Scan for the cell matching the given text and deliver its (x, y) coordinate at center. 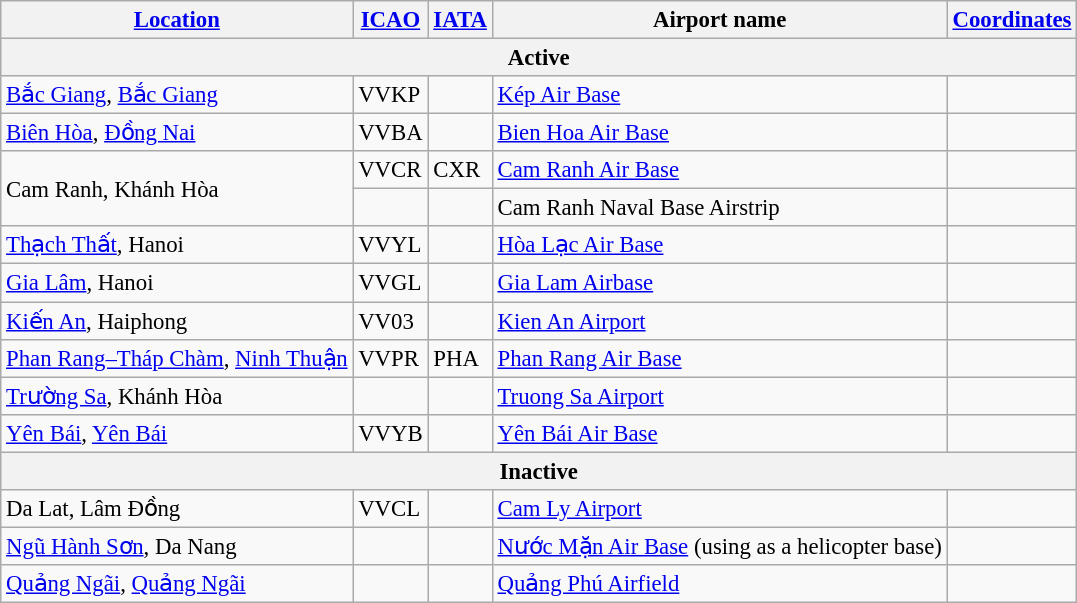
Cam Ranh Air Base (720, 170)
Ngũ Hành Sơn, Da Nang (177, 546)
Kiến An, Haiphong (177, 321)
Kép Air Base (720, 95)
Gia Lâm, Hanoi (177, 283)
Phan Rang Air Base (720, 358)
Location (177, 20)
Nước Mặn Air Base (using as a helicopter base) (720, 546)
Inactive (539, 471)
VVKP (390, 95)
Truong Sa Airport (720, 396)
Cam Ranh Naval Base Airstrip (720, 208)
Airport name (720, 20)
VVYL (390, 245)
Bien Hoa Air Base (720, 133)
Trường Sa, Khánh Hòa (177, 396)
VVGL (390, 283)
Cam Ranh, Khánh Hòa (177, 188)
ICAO (390, 20)
IATA (460, 20)
VVCL (390, 509)
Yên Bái Air Base (720, 433)
VVPR (390, 358)
Thạch Thất, Hanoi (177, 245)
VVBA (390, 133)
PHA (460, 358)
Active (539, 58)
VV03 (390, 321)
Quảng Phú Airfield (720, 584)
CXR (460, 170)
Quảng Ngãi, Quảng Ngãi (177, 584)
VVCR (390, 170)
Biên Hòa, Đồng Nai (177, 133)
Cam Ly Airport (720, 509)
Coordinates (1012, 20)
Phan Rang–Tháp Chàm, Ninh Thuận (177, 358)
VVYB (390, 433)
Gia Lam Airbase (720, 283)
Yên Bái, Yên Bái (177, 433)
Hòa Lạc Air Base (720, 245)
Da Lat, Lâm Đồng (177, 509)
Kien An Airport (720, 321)
Bắc Giang, Bắc Giang (177, 95)
